Provide the (X, Y) coordinate of the cell's center where the given text is located.  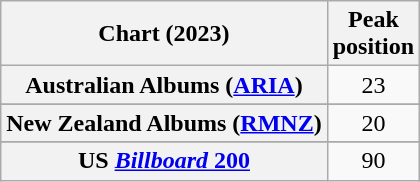
Chart (2023) (164, 34)
20 (373, 123)
US Billboard 200 (164, 161)
Australian Albums (ARIA) (164, 85)
Peakposition (373, 34)
90 (373, 161)
New Zealand Albums (RMNZ) (164, 123)
23 (373, 85)
